For the text-containing cell, return its midpoint in (X, Y) coordinate format. 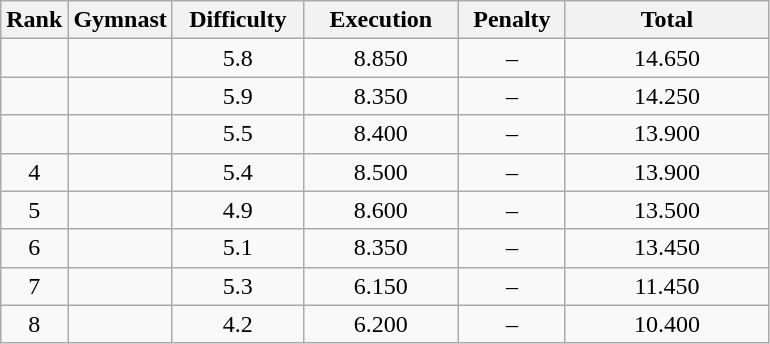
Total (666, 20)
Gymnast (120, 20)
10.400 (666, 324)
5 (34, 210)
Penalty (512, 20)
14.650 (666, 58)
4.2 (238, 324)
8.600 (380, 210)
14.250 (666, 96)
7 (34, 286)
8.400 (380, 134)
8.850 (380, 58)
Execution (380, 20)
8.500 (380, 172)
6.200 (380, 324)
4 (34, 172)
Difficulty (238, 20)
5.3 (238, 286)
4.9 (238, 210)
5.9 (238, 96)
8 (34, 324)
6 (34, 248)
6.150 (380, 286)
11.450 (666, 286)
Rank (34, 20)
13.450 (666, 248)
13.500 (666, 210)
5.1 (238, 248)
5.4 (238, 172)
5.8 (238, 58)
5.5 (238, 134)
